Capture the cell that displays the provided text and extract its (x, y) central coordinate. 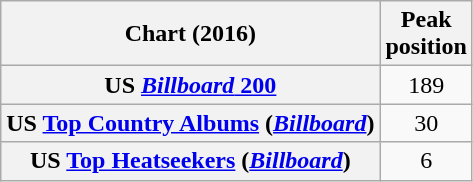
US Top Heatseekers (Billboard) (190, 161)
30 (426, 123)
6 (426, 161)
US Billboard 200 (190, 85)
189 (426, 85)
Chart (2016) (190, 34)
Peak position (426, 34)
US Top Country Albums (Billboard) (190, 123)
